Detect which cell encompasses the target text, then output its [x, y] center coordinate. 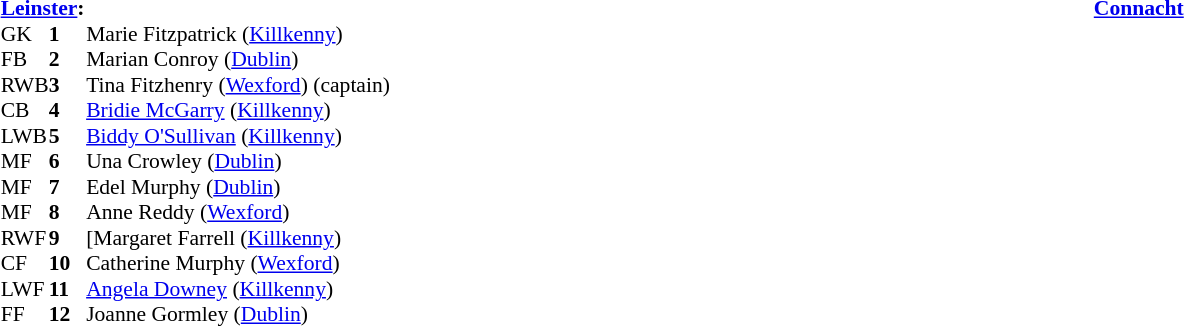
Anne Reddy (Wexford) [238, 213]
Edel Murphy (Dublin) [238, 187]
Marie Fitzpatrick (Killkenny) [238, 34]
Angela Downey (Killkenny) [238, 289]
7 [68, 187]
Una Crowley (Dublin) [238, 161]
Bridie McGarry (Killkenny) [238, 111]
GK [25, 34]
10 [68, 263]
FB [25, 59]
4 [68, 111]
CB [25, 111]
LWF [25, 289]
9 [68, 238]
Marian Conroy (Dublin) [238, 59]
LWB [25, 136]
2 [68, 59]
11 [68, 289]
CF [25, 263]
RWB [25, 85]
1 [68, 34]
Catherine Murphy (Wexford) [238, 263]
6 [68, 161]
5 [68, 136]
Tina Fitzhenry (Wexford) (captain) [238, 85]
3 [68, 85]
Biddy O'Sullivan (Killkenny) [238, 136]
RWF [25, 238]
[Margaret Farrell (Killkenny) [238, 238]
8 [68, 213]
